Return the (x, y) coordinate for the center point of the cell that contains the specified text.  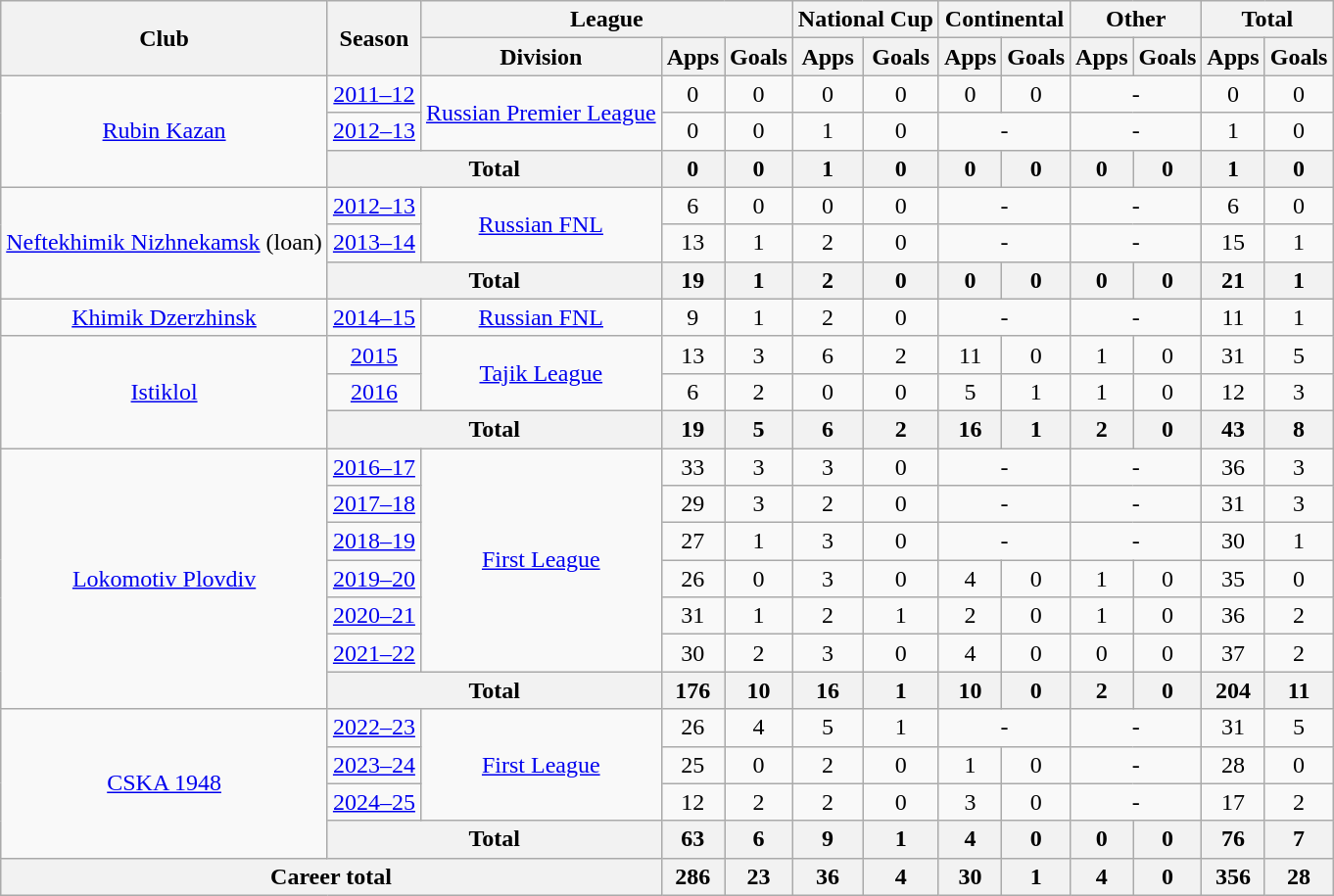
25 (692, 765)
23 (759, 876)
2016–17 (374, 467)
43 (1233, 429)
27 (692, 542)
2019–20 (374, 579)
15 (1233, 243)
33 (692, 467)
2018–19 (374, 542)
Neftekhimik Nizhnekamsk (loan) (165, 243)
Division (541, 57)
Khimik Dzerzhinsk (165, 317)
29 (692, 504)
176 (692, 690)
Lokomotiv Plovdiv (165, 579)
17 (1233, 802)
2021–22 (374, 653)
2015 (374, 354)
Other (1136, 20)
National Cup (866, 20)
76 (1233, 839)
37 (1233, 653)
2016 (374, 392)
286 (692, 876)
2014–15 (374, 317)
21 (1233, 280)
Continental (1004, 20)
Season (374, 38)
356 (1233, 876)
35 (1233, 579)
2011–12 (374, 94)
204 (1233, 690)
2023–24 (374, 765)
CSKA 1948 (165, 783)
Istiklol (165, 392)
Club (165, 38)
Russian Premier League (541, 113)
2013–14 (374, 243)
Career total (331, 876)
2017–18 (374, 504)
League (606, 20)
Rubin Kazan (165, 131)
2022–23 (374, 728)
Tajik League (541, 373)
7 (1299, 839)
8 (1299, 429)
2020–21 (374, 616)
63 (692, 839)
2024–25 (374, 802)
